Provide the (x, y) coordinate of the cell's center where the given text is located.  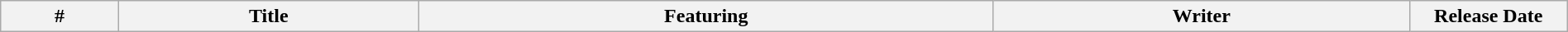
Writer (1201, 16)
Featuring (706, 16)
Title (268, 16)
# (60, 16)
Release Date (1489, 16)
